Capture the cell that displays the provided text and extract its [X, Y] central coordinate. 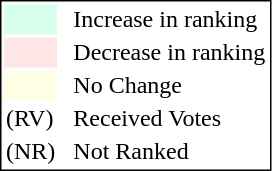
Decrease in ranking [170, 53]
(NR) [30, 151]
Increase in ranking [170, 19]
Not Ranked [170, 151]
Received Votes [170, 119]
(RV) [30, 119]
No Change [170, 85]
